Extract the (x, y) coordinate from the center of the cell holding the provided text.  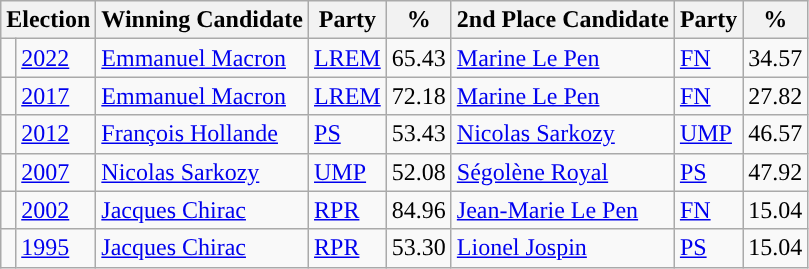
1995 (56, 248)
84.96 (418, 210)
34.57 (776, 58)
52.08 (418, 172)
53.30 (418, 248)
Election (48, 20)
2007 (56, 172)
François Hollande (202, 134)
65.43 (418, 58)
2017 (56, 96)
Jean-Marie Le Pen (562, 210)
Ségolène Royal (562, 172)
2012 (56, 134)
53.43 (418, 134)
46.57 (776, 134)
2022 (56, 58)
2nd Place Candidate (562, 20)
72.18 (418, 96)
47.92 (776, 172)
Winning Candidate (202, 20)
2002 (56, 210)
Lionel Jospin (562, 248)
27.82 (776, 96)
